Scan for the cell matching the given text and deliver its [X, Y] coordinate at center. 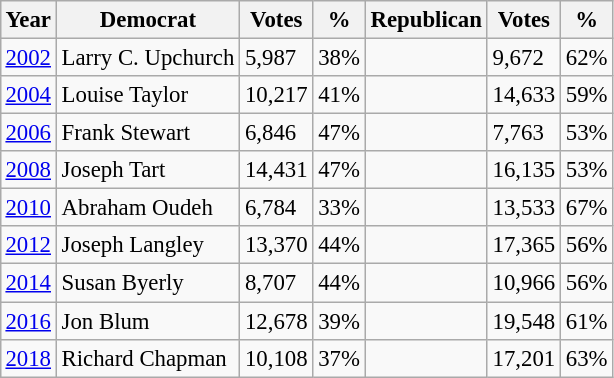
Abraham Oudeh [148, 208]
33% [339, 208]
19,548 [524, 321]
2016 [28, 321]
7,763 [524, 133]
8,707 [276, 283]
Louise Taylor [148, 95]
13,370 [276, 245]
Joseph Tart [148, 170]
38% [339, 57]
2014 [28, 283]
Republican [426, 20]
6,846 [276, 133]
10,217 [276, 95]
Larry C. Upchurch [148, 57]
39% [339, 321]
37% [339, 358]
14,633 [524, 95]
67% [586, 208]
2010 [28, 208]
2018 [28, 358]
2002 [28, 57]
14,431 [276, 170]
63% [586, 358]
12,678 [276, 321]
17,365 [524, 245]
9,672 [524, 57]
Joseph Langley [148, 245]
2004 [28, 95]
Jon Blum [148, 321]
10,966 [524, 283]
2006 [28, 133]
16,135 [524, 170]
62% [586, 57]
59% [586, 95]
Democrat [148, 20]
2012 [28, 245]
17,201 [524, 358]
Richard Chapman [148, 358]
Year [28, 20]
Susan Byerly [148, 283]
Frank Stewart [148, 133]
41% [339, 95]
13,533 [524, 208]
61% [586, 321]
5,987 [276, 57]
10,108 [276, 358]
2008 [28, 170]
6,784 [276, 208]
